Locate the cell with the specified text and output its (X, Y) center coordinate. 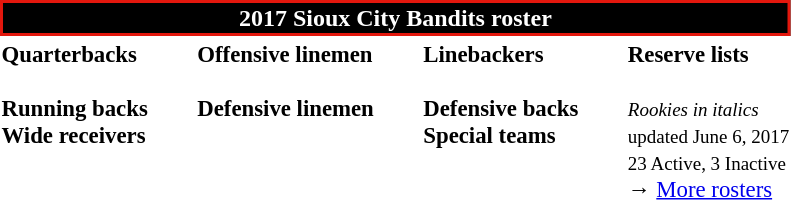
2017 Sioux City Bandits roster (396, 18)
